Detect which cell encompasses the target text, then output its (X, Y) center coordinate. 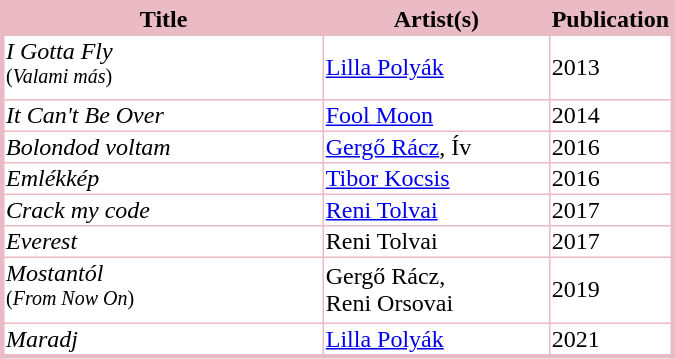
Artist(s) (436, 18)
Crack my code (162, 211)
Maradj (162, 340)
I Gotta Fly(Valami más) (162, 68)
Mostantól(From Now On) (162, 290)
It Can't Be Over (162, 116)
2014 (610, 116)
Gergő Rácz, Ív (436, 148)
Gergő Rácz,Reni Orsovai (436, 290)
Title (162, 18)
Fool Moon (436, 116)
Emlékkép (162, 179)
Everest (162, 242)
Tibor Kocsis (436, 179)
2021 (610, 340)
2013 (610, 68)
Publication (610, 18)
Bolondod voltam (162, 148)
2019 (610, 290)
